Detect which cell encompasses the target text, then output its (X, Y) center coordinate. 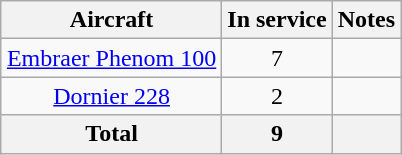
Notes (366, 20)
7 (277, 58)
Aircraft (111, 20)
In service (277, 20)
Embraer Phenom 100 (111, 58)
2 (277, 96)
9 (277, 134)
Total (111, 134)
Dornier 228 (111, 96)
